Detect which cell encompasses the target text, then output its (x, y) center coordinate. 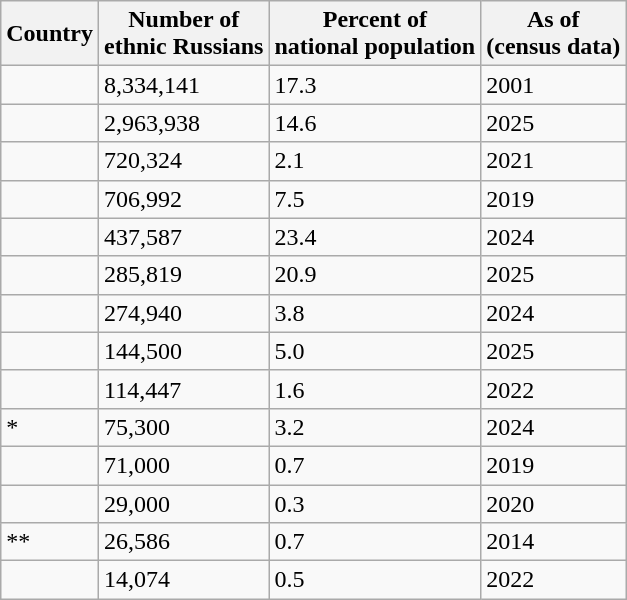
2,963,938 (183, 123)
274,940 (183, 313)
437,587 (183, 237)
3.8 (375, 313)
720,324 (183, 161)
2020 (554, 503)
706,992 (183, 199)
3.2 (375, 427)
2014 (554, 542)
285,819 (183, 275)
29,000 (183, 503)
17.3 (375, 85)
20.9 (375, 275)
5.0 (375, 351)
* (50, 427)
1.6 (375, 389)
0.3 (375, 503)
As of(census data) (554, 34)
23.4 (375, 237)
Country (50, 34)
2.1 (375, 161)
14.6 (375, 123)
2001 (554, 85)
Percent ofnational population (375, 34)
14,074 (183, 580)
** (50, 542)
26,586 (183, 542)
0.5 (375, 580)
7.5 (375, 199)
8,334,141 (183, 85)
71,000 (183, 465)
144,500 (183, 351)
114,447 (183, 389)
75,300 (183, 427)
Number ofethnic Russians (183, 34)
2021 (554, 161)
